Provide the (x, y) coordinate of the cell's center where the given text is located.  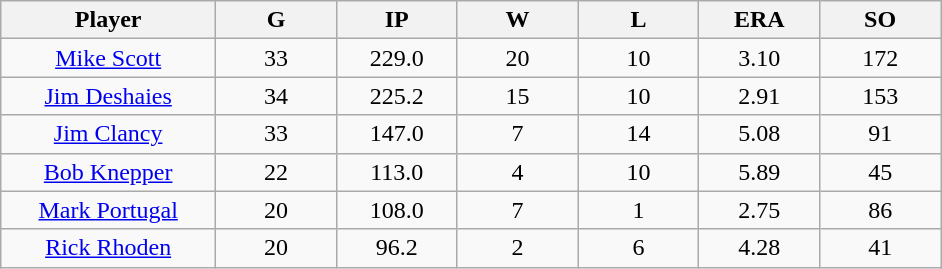
14 (638, 134)
2.75 (760, 210)
Player (108, 20)
45 (880, 172)
W (518, 20)
225.2 (396, 96)
5.08 (760, 134)
2 (518, 248)
SO (880, 20)
2.91 (760, 96)
15 (518, 96)
172 (880, 58)
5.89 (760, 172)
41 (880, 248)
229.0 (396, 58)
1 (638, 210)
86 (880, 210)
113.0 (396, 172)
4 (518, 172)
153 (880, 96)
L (638, 20)
147.0 (396, 134)
4.28 (760, 248)
96.2 (396, 248)
6 (638, 248)
G (276, 20)
Jim Deshaies (108, 96)
91 (880, 134)
22 (276, 172)
Mark Portugal (108, 210)
108.0 (396, 210)
3.10 (760, 58)
34 (276, 96)
ERA (760, 20)
Mike Scott (108, 58)
Jim Clancy (108, 134)
Bob Knepper (108, 172)
IP (396, 20)
Rick Rhoden (108, 248)
